Return (X, Y) of the center of cell containing provided text 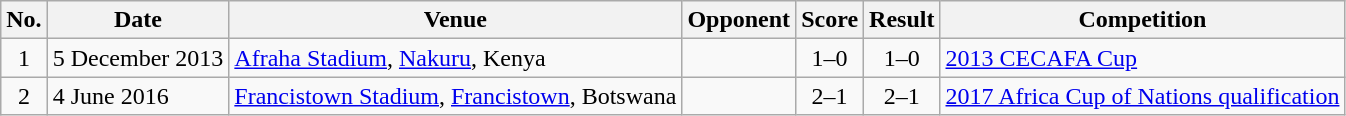
4 June 2016 (138, 96)
2 (24, 96)
2017 Africa Cup of Nations qualification (1142, 96)
Venue (456, 20)
Result (902, 20)
Afraha Stadium, Nakuru, Kenya (456, 58)
2013 CECAFA Cup (1142, 58)
Competition (1142, 20)
No. (24, 20)
Score (830, 20)
Date (138, 20)
Francistown Stadium, Francistown, Botswana (456, 96)
Opponent (739, 20)
1 (24, 58)
5 December 2013 (138, 58)
